Capture the cell that displays the provided text and extract its [x, y] central coordinate. 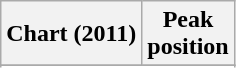
Chart (2011) [72, 34]
Peak position [188, 34]
